Extract the (x, y) coordinate from the center of the cell holding the provided text.  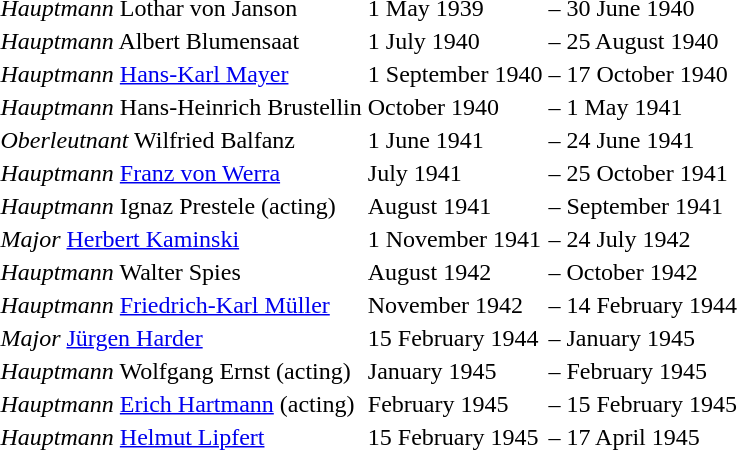
August 1941 (455, 206)
1 July 1940 (455, 41)
November 1942 (455, 305)
1 November 1941 (455, 239)
August 1942 (455, 272)
15 February 1944 (455, 338)
July 1941 (455, 173)
February 1945 (455, 404)
January 1945 (455, 371)
October 1940 (455, 107)
1 September 1940 (455, 74)
1 June 1941 (455, 140)
